For the text-containing cell, return its midpoint in (X, Y) coordinate format. 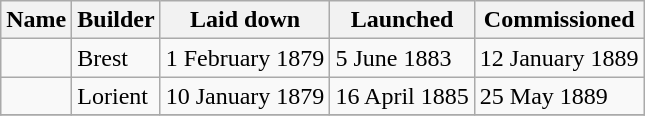
10 January 1879 (245, 96)
Launched (402, 20)
12 January 1889 (559, 58)
Commissioned (559, 20)
Brest (116, 58)
Builder (116, 20)
Lorient (116, 96)
5 June 1883 (402, 58)
16 April 1885 (402, 96)
Name (36, 20)
25 May 1889 (559, 96)
Laid down (245, 20)
1 February 1879 (245, 58)
